Determine the (x, y) coordinate at the center of the cell enclosing the given text.  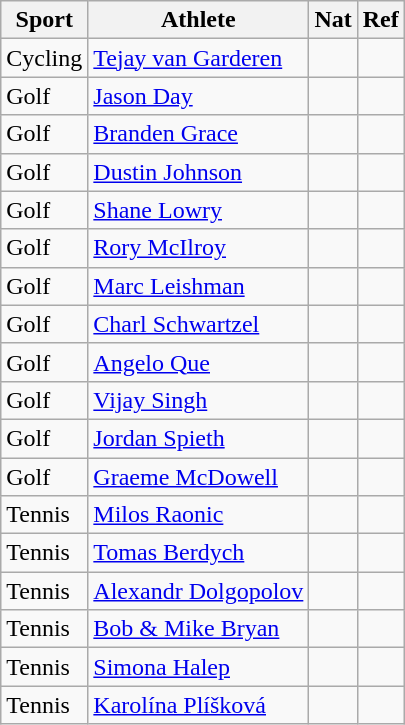
Charl Schwartzel (198, 324)
Simona Halep (198, 667)
Branden Grace (198, 134)
Shane Lowry (198, 210)
Milos Raonic (198, 515)
Jason Day (198, 96)
Cycling (44, 58)
Dustin Johnson (198, 172)
Angelo Que (198, 362)
Vijay Singh (198, 400)
Jordan Spieth (198, 438)
Nat (333, 20)
Athlete (198, 20)
Rory McIlroy (198, 248)
Alexandr Dolgopolov (198, 591)
Bob & Mike Bryan (198, 629)
Tomas Berdych (198, 553)
Karolína Plíšková (198, 705)
Graeme McDowell (198, 477)
Tejay van Garderen (198, 58)
Ref (380, 20)
Sport (44, 20)
Marc Leishman (198, 286)
